Pinpoint the cell where the given text exists, returning its [X, Y] midpoint coordinate. 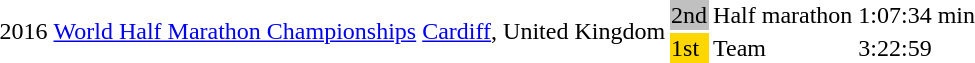
World Half Marathon Championships [235, 32]
Team [783, 48]
1st [690, 48]
2nd [690, 15]
Cardiff, United Kingdom [544, 32]
Half marathon [783, 15]
